Identify which cell holds the provided text, then report its (X, Y) central coordinate. 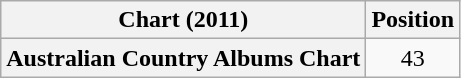
43 (413, 58)
Position (413, 20)
Chart (2011) (184, 20)
Australian Country Albums Chart (184, 58)
